Locate the cell with the specified text and output its (x, y) center coordinate. 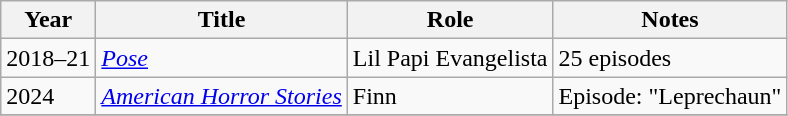
2024 (48, 96)
Pose (222, 58)
Lil Papi Evangelista (450, 58)
American Horror Stories (222, 96)
Finn (450, 96)
Episode: "Leprechaun" (670, 96)
25 episodes (670, 58)
Role (450, 20)
2018–21 (48, 58)
Year (48, 20)
Title (222, 20)
Notes (670, 20)
